Scan for the cell matching the given text and deliver its (x, y) coordinate at center. 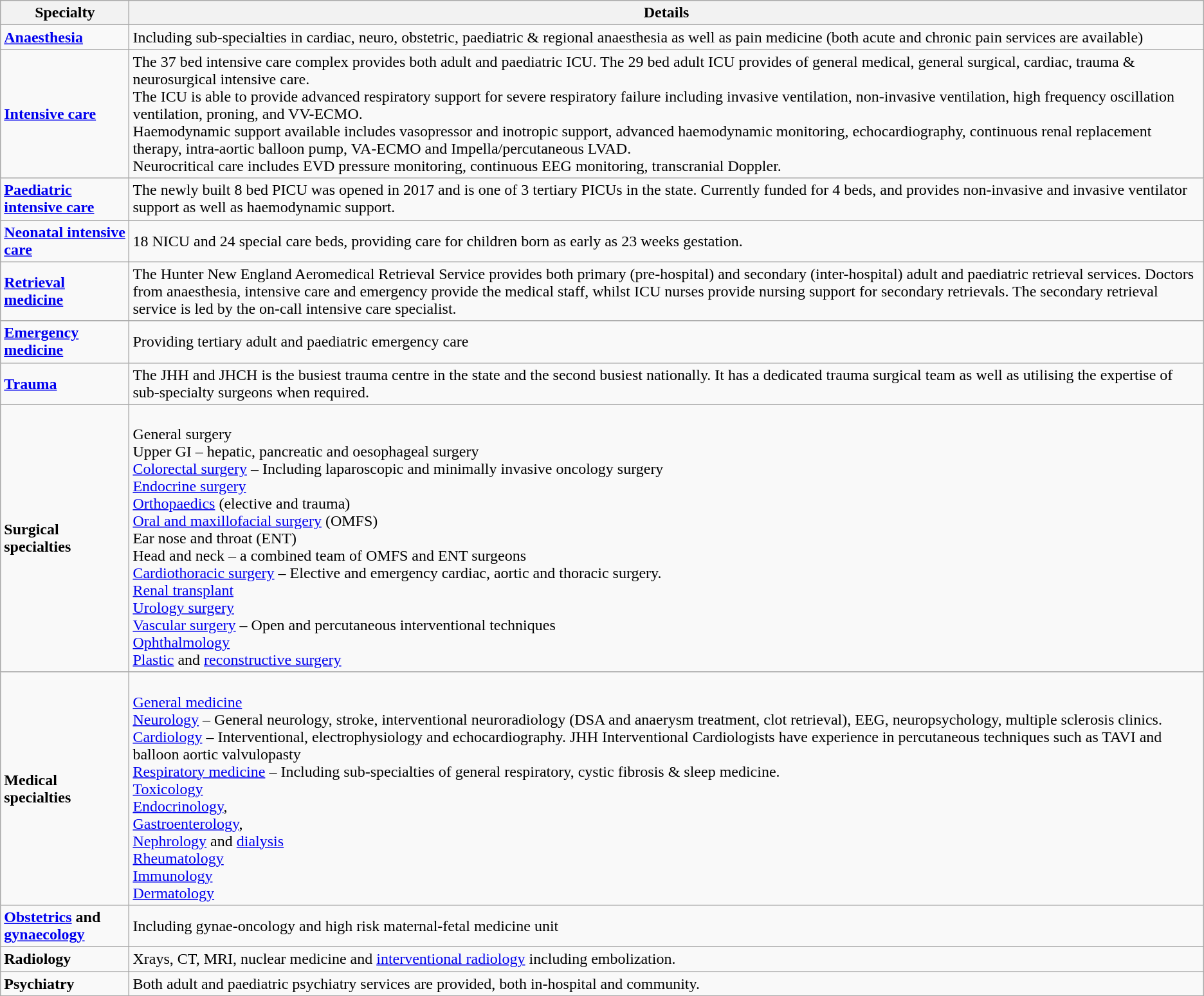
Both adult and paediatric psychiatry services are provided, both in-hospital and community. (666, 983)
Specialty (65, 13)
Neonatal intensive care (65, 240)
Surgical specialties (65, 538)
Providing tertiary adult and paediatric emergency care (666, 342)
Including gynae-oncology and high risk maternal-fetal medicine unit (666, 926)
Xrays, CT, MRI, nuclear medicine and interventional radiology including embolization. (666, 959)
Anaesthesia (65, 37)
Trauma (65, 383)
Obstetrics and gynaecology (65, 926)
Paediatric intensive care (65, 199)
Radiology (65, 959)
Intensive care (65, 114)
Retrieval medicine (65, 291)
Details (666, 13)
18 NICU and 24 special care beds, providing care for children born as early as 23 weeks gestation. (666, 240)
Emergency medicine (65, 342)
Psychiatry (65, 983)
Medical specialties (65, 788)
